Capture the cell that displays the provided text and extract its (x, y) central coordinate. 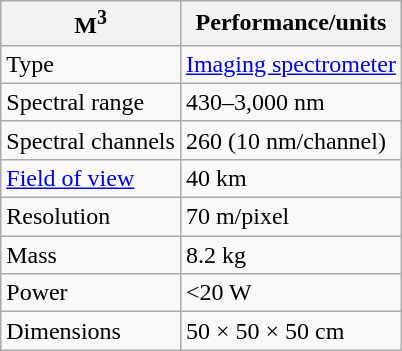
Field of view (91, 178)
Mass (91, 255)
Dimensions (91, 331)
Type (91, 64)
Power (91, 293)
Spectral range (91, 102)
M3 (91, 24)
260 (10 nm/channel) (290, 140)
Spectral channels (91, 140)
8.2 kg (290, 255)
430–3,000 nm (290, 102)
Imaging spectrometer (290, 64)
Performance/units (290, 24)
70 m/pixel (290, 217)
40 km (290, 178)
<20 W (290, 293)
Resolution (91, 217)
50 × 50 × 50 cm (290, 331)
